Detect which cell encompasses the target text, then output its [x, y] center coordinate. 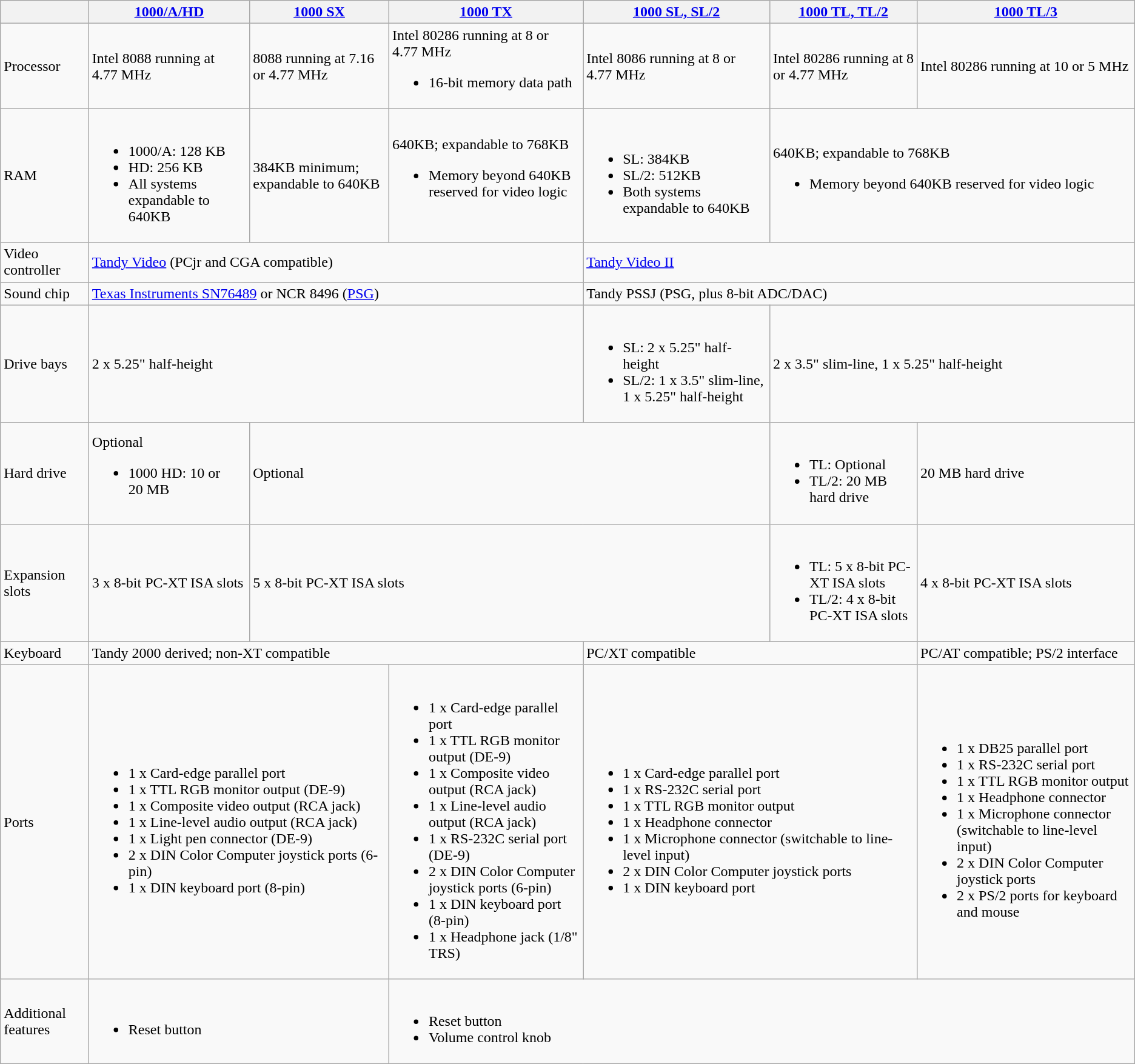
Reset button [239, 1021]
Video controller [45, 262]
Tandy Video (PCjr and CGA compatible) [336, 262]
Intel 80286 running at 8 or 4.77 MHz16-bit memory data path [486, 66]
RAM [45, 176]
Drive bays [45, 364]
Hard drive [45, 473]
5 x 8-bit PC-XT ISA slots [510, 583]
384KB minimum; expandable to 640KB [320, 176]
TL: OptionalTL/2: 20 MB hard drive [844, 473]
Texas Instruments SN76489 or NCR 8496 (PSG) [336, 293]
Processor [45, 66]
Expansion slots [45, 583]
Tandy PSSJ (PSG, plus 8-bit ADC/DAC) [859, 293]
8088 running at 7.16 or 4.77 MHz [320, 66]
2 x 5.25" half-height [336, 364]
1000/A/HD [169, 12]
Tandy Video II [859, 262]
3 x 8-bit PC-XT ISA slots [169, 583]
20 MB hard drive [1026, 473]
1000 SL, SL/2 [677, 12]
Ports [45, 821]
Tandy 2000 derived; non-XT compatible [336, 653]
Sound chip [45, 293]
Intel 80286 running at 10 or 5 MHz [1026, 66]
Keyboard [45, 653]
PC/AT compatible; PS/2 interface [1026, 653]
Optional1000 HD: 10 or 20 MB [169, 473]
PC/XT compatible [751, 653]
Intel 8086 running at 8 or 4.77 MHz [677, 66]
1000 TL, TL/2 [844, 12]
Reset buttonVolume control knob [762, 1021]
TL: 5 x 8-bit PC-XT ISA slotsTL/2: 4 x 8-bit PC-XT ISA slots [844, 583]
Intel 8088 running at 4.77 MHz [169, 66]
4 x 8-bit PC-XT ISA slots [1026, 583]
1000/A: 128 KBHD: 256 KBAll systems expandable to 640KB [169, 176]
Additional features [45, 1021]
Optional [510, 473]
Intel 80286 running at 8 or 4.77 MHz [844, 66]
1000 TL/3 [1026, 12]
2 x 3.5" slim-line, 1 x 5.25" half-height [953, 364]
1000 SX [320, 12]
SL: 384KBSL/2: 512KBBoth systems expandable to 640KB [677, 176]
SL: 2 x 5.25" half-heightSL/2: 1 x 3.5" slim-line, 1 x 5.25" half-height [677, 364]
1000 TX [486, 12]
